Detect which cell encompasses the target text, then output its (X, Y) center coordinate. 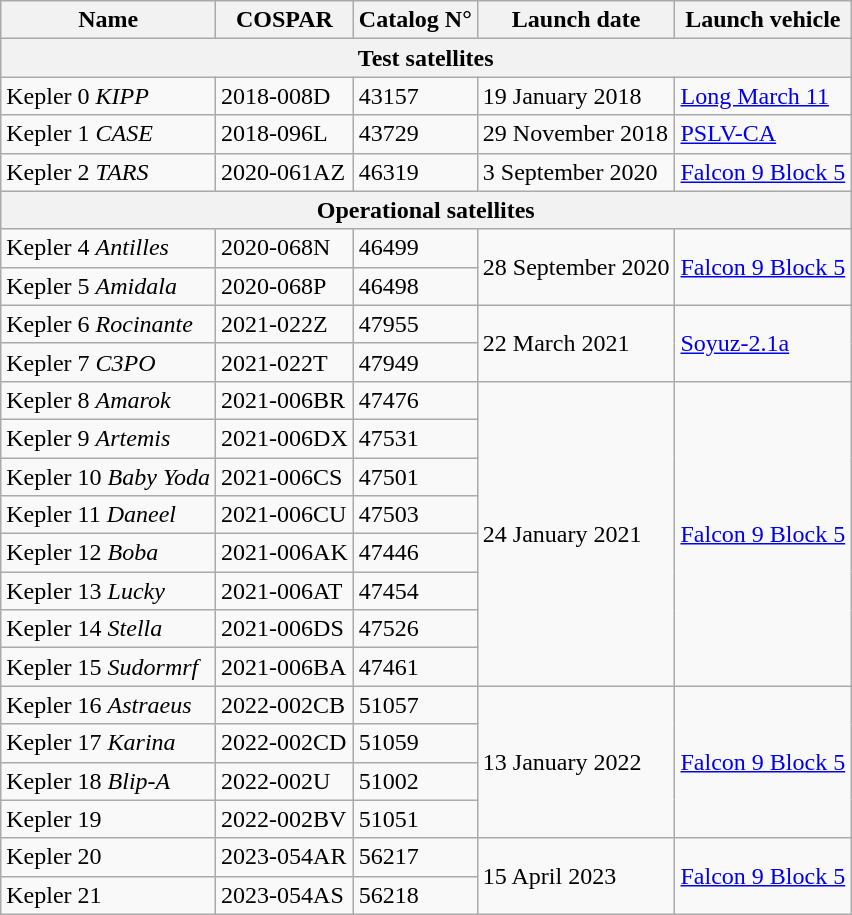
2020-068P (285, 286)
Kepler 0 KIPP (108, 96)
Launch vehicle (763, 20)
2022-002CB (285, 705)
13 January 2022 (576, 762)
Kepler 7 C3PO (108, 362)
Kepler 5 Amidala (108, 286)
Kepler 21 (108, 895)
47955 (415, 324)
2021-006AK (285, 553)
22 March 2021 (576, 343)
Kepler 6 Rocinante (108, 324)
Kepler 4 Antilles (108, 248)
Test satellites (426, 58)
47501 (415, 477)
46499 (415, 248)
47503 (415, 515)
Kepler 13 Lucky (108, 591)
Kepler 18 Blip-A (108, 781)
2022-002CD (285, 743)
47454 (415, 591)
2021-006CU (285, 515)
2021-006BR (285, 400)
2018-008D (285, 96)
24 January 2021 (576, 533)
51059 (415, 743)
19 January 2018 (576, 96)
47446 (415, 553)
28 September 2020 (576, 267)
Long March 11 (763, 96)
Kepler 16 Astraeus (108, 705)
Operational satellites (426, 210)
46498 (415, 286)
56218 (415, 895)
47531 (415, 438)
2018-096L (285, 134)
Kepler 9 Artemis (108, 438)
46319 (415, 172)
29 November 2018 (576, 134)
2021-006BA (285, 667)
Kepler 2 TARS (108, 172)
2020-068N (285, 248)
2021-006DX (285, 438)
15 April 2023 (576, 876)
Kepler 1 CASE (108, 134)
47949 (415, 362)
2020-061AZ (285, 172)
Kepler 11 Daneel (108, 515)
2021-006DS (285, 629)
Launch date (576, 20)
2021-022Z (285, 324)
43157 (415, 96)
47526 (415, 629)
51051 (415, 819)
47461 (415, 667)
2022-002U (285, 781)
Kepler 15 Sudormrf (108, 667)
PSLV-CA (763, 134)
Catalog N° (415, 20)
56217 (415, 857)
47476 (415, 400)
2023-054AR (285, 857)
43729 (415, 134)
Kepler 17 Karina (108, 743)
Kepler 12 Boba (108, 553)
Kepler 10 Baby Yoda (108, 477)
2021-022T (285, 362)
2023-054AS (285, 895)
2022-002BV (285, 819)
51002 (415, 781)
3 September 2020 (576, 172)
Kepler 14 Stella (108, 629)
Soyuz-2.1a (763, 343)
Kepler 8 Amarok (108, 400)
51057 (415, 705)
2021-006CS (285, 477)
Kepler 20 (108, 857)
2021-006AT (285, 591)
COSPAR (285, 20)
Kepler 19 (108, 819)
Name (108, 20)
